Extract the [X, Y] coordinate from the center of the cell holding the provided text.  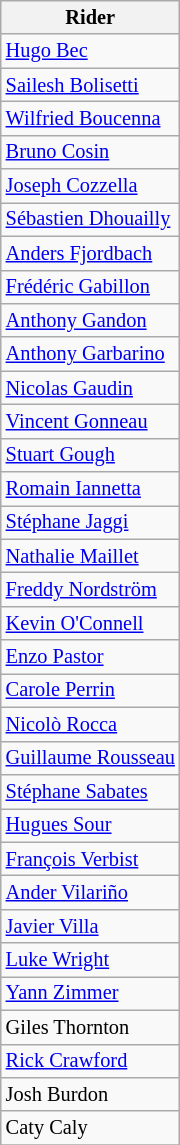
Giles Thornton [90, 1027]
Luke Wright [90, 960]
Guillaume Rousseau [90, 758]
Rick Crawford [90, 1061]
Vincent Gonneau [90, 421]
Nathalie Maillet [90, 556]
Stéphane Sabates [90, 791]
Javier Villa [90, 926]
Sailesh Bolisetti [90, 85]
Anthony Garbarino [90, 354]
Josh Burdon [90, 1094]
Yann Zimmer [90, 993]
Enzo Pastor [90, 657]
Joseph Cozzella [90, 186]
Hugo Bec [90, 51]
Rider [90, 17]
François Verbist [90, 859]
Anders Fjordbach [90, 253]
Nicolò Rocca [90, 724]
Freddy Nordström [90, 589]
Frédéric Gabillon [90, 287]
Ander Vilariño [90, 892]
Kevin O'Connell [90, 623]
Caty Caly [90, 1128]
Stuart Gough [90, 455]
Wilfried Boucenna [90, 118]
Hugues Sour [90, 825]
Carole Perrin [90, 690]
Romain Iannetta [90, 489]
Sébastien Dhouailly [90, 219]
Bruno Cosin [90, 152]
Nicolas Gaudin [90, 388]
Anthony Gandon [90, 320]
Stéphane Jaggi [90, 522]
